Identify which cell holds the provided text, then report its (X, Y) central coordinate. 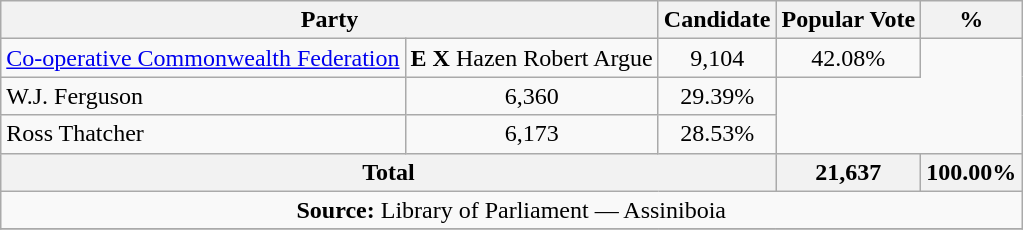
W.J. Ferguson (203, 96)
42.08% (848, 58)
E X Hazen Robert Argue (532, 58)
Source: Library of Parliament — Assiniboia (512, 210)
Party (330, 20)
9,104 (717, 58)
28.53% (717, 134)
Candidate (717, 20)
21,637 (848, 172)
Total (388, 172)
% (972, 20)
6,360 (532, 96)
29.39% (717, 96)
6,173 (532, 134)
Popular Vote (848, 20)
Ross Thatcher (203, 134)
100.00% (972, 172)
Co-operative Commonwealth Federation (203, 58)
